Pinpoint the cell where the given text exists, returning its [x, y] midpoint coordinate. 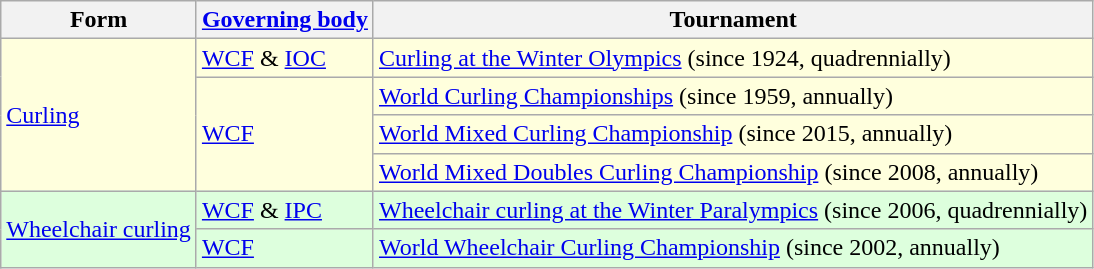
World Wheelchair Curling Championship (since 2002, annually) [732, 248]
Tournament [732, 20]
Form [99, 20]
World Curling Championships (since 1959, annually) [732, 96]
WCF & IOC [284, 58]
Wheelchair curling [99, 229]
Governing body [284, 20]
World Mixed Doubles Curling Championship (since 2008, annually) [732, 172]
World Mixed Curling Championship (since 2015, annually) [732, 134]
Curling [99, 115]
WCF & IPC [284, 210]
Curling at the Winter Olympics (since 1924, quadrennially) [732, 58]
Wheelchair curling at the Winter Paralympics (since 2006, quadrennially) [732, 210]
